Extract the [x, y] coordinate from the center of the cell holding the provided text.  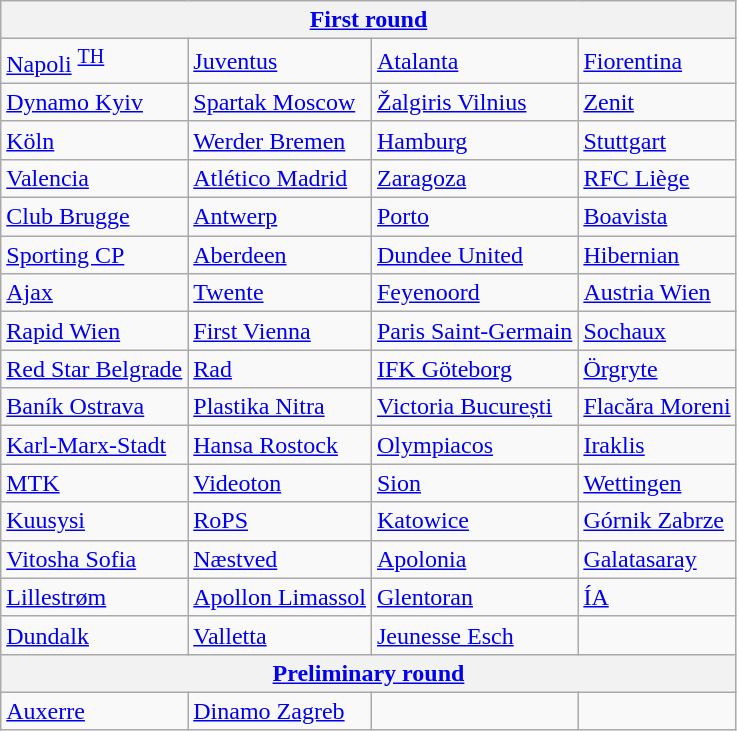
Olympiacos [474, 445]
RFC Liège [657, 178]
Stuttgart [657, 140]
Boavista [657, 217]
MTK [94, 483]
Vitosha Sofia [94, 559]
Porto [474, 217]
Dundalk [94, 635]
Club Brugge [94, 217]
Preliminary round [368, 673]
Zenit [657, 102]
Rad [280, 369]
Dinamo Zagreb [280, 711]
First round [368, 20]
Napoli TH [94, 62]
Karl-Marx-Stadt [94, 445]
Fiorentina [657, 62]
Plastika Nitra [280, 407]
Twente [280, 293]
Feyenoord [474, 293]
Red Star Belgrade [94, 369]
Juventus [280, 62]
Hansa Rostock [280, 445]
Hibernian [657, 255]
Hamburg [474, 140]
Victoria București [474, 407]
Örgryte [657, 369]
Videoton [280, 483]
ÍA [657, 597]
Zaragoza [474, 178]
Flacăra Moreni [657, 407]
Glentoran [474, 597]
Werder Bremen [280, 140]
Górnik Zabrze [657, 521]
Ajax [94, 293]
Sochaux [657, 331]
Galatasaray [657, 559]
Jeunesse Esch [474, 635]
Lillestrøm [94, 597]
Iraklis [657, 445]
Sion [474, 483]
Austria Wien [657, 293]
Žalgiris Vilnius [474, 102]
Auxerre [94, 711]
Dundee United [474, 255]
Spartak Moscow [280, 102]
Paris Saint-Germain [474, 331]
Aberdeen [280, 255]
IFK Göteborg [474, 369]
Wettingen [657, 483]
Næstved [280, 559]
Katowice [474, 521]
Atlético Madrid [280, 178]
Rapid Wien [94, 331]
Baník Ostrava [94, 407]
Antwerp [280, 217]
Dynamo Kyiv [94, 102]
Kuusysi [94, 521]
RoPS [280, 521]
Atalanta [474, 62]
Sporting CP [94, 255]
First Vienna [280, 331]
Köln [94, 140]
Apollon Limassol [280, 597]
Valencia [94, 178]
Apolonia [474, 559]
Valletta [280, 635]
